Detect which cell encompasses the target text, then output its [x, y] center coordinate. 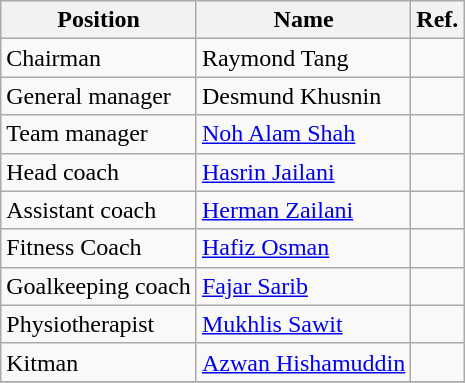
Assistant coach [99, 210]
Noh Alam Shah [303, 134]
Position [99, 20]
Azwan Hishamuddin [303, 362]
Team manager [99, 134]
Kitman [99, 362]
Desmund Khusnin [303, 96]
Chairman [99, 58]
Head coach [99, 172]
Fajar Sarib [303, 286]
General manager [99, 96]
Name [303, 20]
Physiotherapist [99, 324]
Raymond Tang [303, 58]
Herman Zailani [303, 210]
Goalkeeping coach [99, 286]
Mukhlis Sawit [303, 324]
Hasrin Jailani [303, 172]
Fitness Coach [99, 248]
Ref. [438, 20]
Hafiz Osman [303, 248]
